Output the (x, y) coordinate of the center of the cell containing the given text.  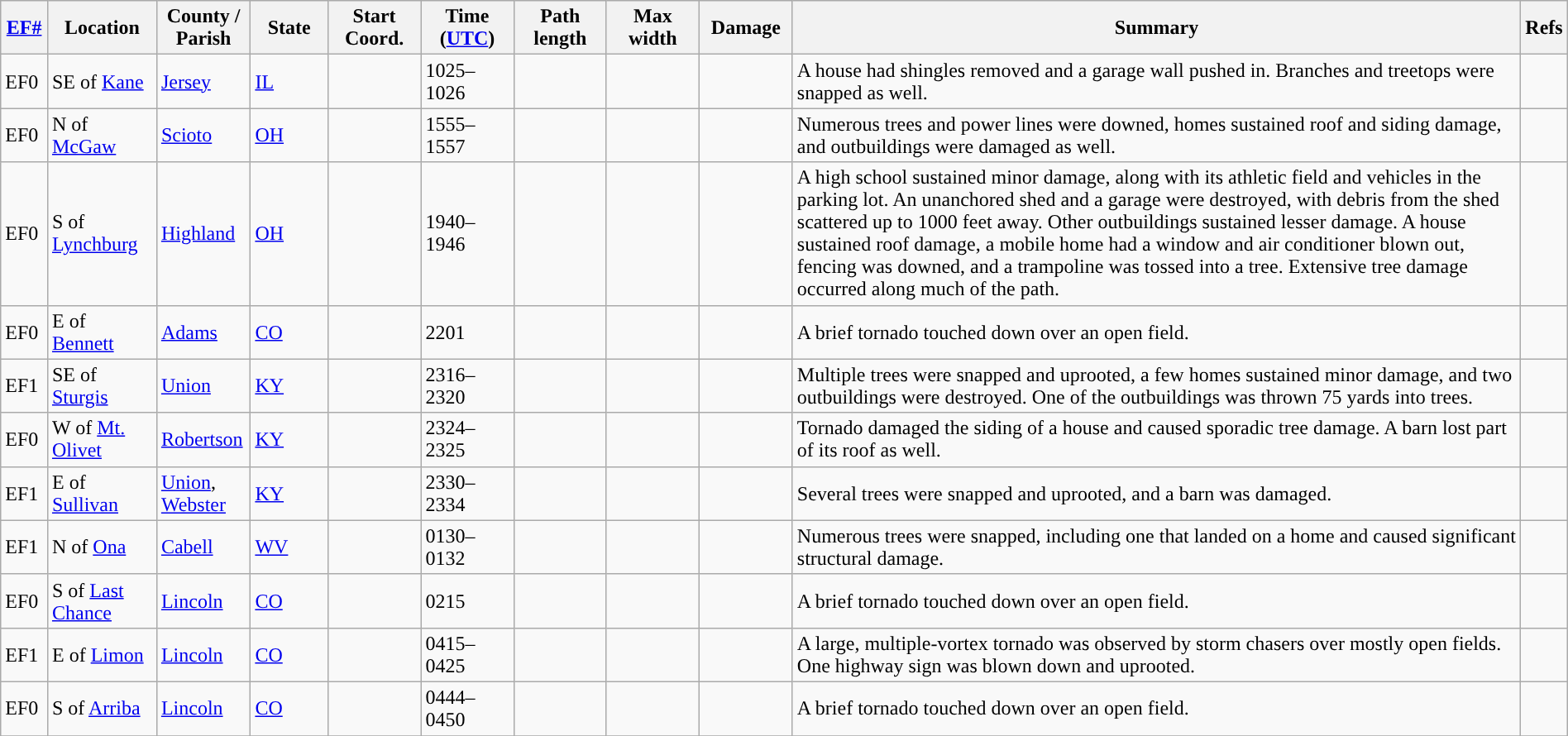
Path length (560, 28)
2201 (467, 332)
Several trees were snapped and uprooted, and a barn was damaged. (1156, 493)
Numerous trees were snapped, including one that landed on a home and caused significant structural damage. (1156, 547)
0444–0450 (467, 708)
State (289, 28)
County / Parish (203, 28)
Union (203, 385)
2324–2325 (467, 440)
Highland (203, 233)
A house had shingles removed and a garage wall pushed in. Branches and treetops were snapped as well. (1156, 81)
0130–0132 (467, 547)
S of Lynchburg (102, 233)
EF# (25, 28)
Jersey (203, 81)
Location (102, 28)
S of Last Chance (102, 600)
SE of Sturgis (102, 385)
W of Mt. Olivet (102, 440)
Tornado damaged the siding of a house and caused sporadic tree damage. A barn lost part of its roof as well. (1156, 440)
Numerous trees and power lines were downed, homes sustained roof and siding damage, and outbuildings were damaged as well. (1156, 136)
1555–1557 (467, 136)
Robertson (203, 440)
SE of Kane (102, 81)
1025–1026 (467, 81)
Union, Webster (203, 493)
A large, multiple-vortex tornado was observed by storm chasers over mostly open fields. One highway sign was blown down and uprooted. (1156, 655)
S of Arriba (102, 708)
IL (289, 81)
E of Sullivan (102, 493)
E of Limon (102, 655)
Start Coord. (374, 28)
Scioto (203, 136)
Adams (203, 332)
1940–1946 (467, 233)
Refs (1545, 28)
Time (UTC) (467, 28)
Max width (653, 28)
0215 (467, 600)
WV (289, 547)
E of Bennett (102, 332)
N of Ona (102, 547)
Damage (746, 28)
2316–2320 (467, 385)
2330–2334 (467, 493)
Cabell (203, 547)
Summary (1156, 28)
N of McGaw (102, 136)
0415–0425 (467, 655)
